Identify which cell holds the provided text, then report its [x, y] central coordinate. 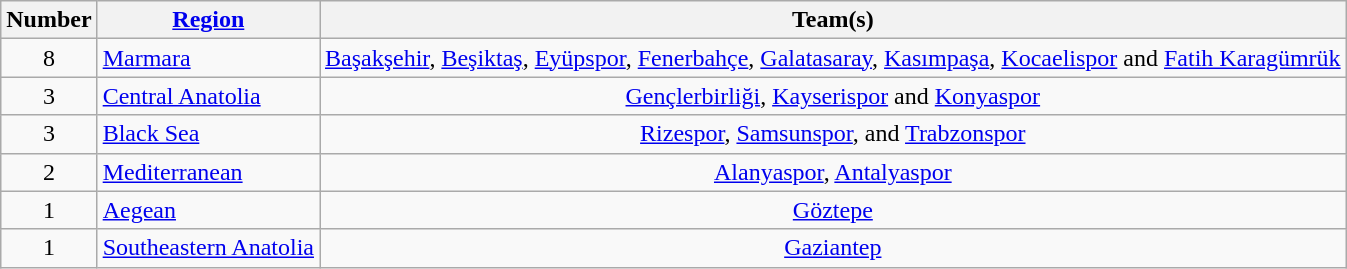
Black Sea [208, 134]
Number [49, 20]
Region [208, 20]
Marmara [208, 58]
8 [49, 58]
Rizespor, Samsunspor, and Trabzonspor [834, 134]
Göztepe [834, 210]
Mediterranean [208, 172]
Central Anatolia [208, 96]
Team(s) [834, 20]
Gençlerbirliği, Kayserispor and Konyaspor [834, 96]
Aegean [208, 210]
2 [49, 172]
Southeastern Anatolia [208, 248]
Alanyaspor, Antalyaspor [834, 172]
Gaziantep [834, 248]
Başakşehir, Beşiktaş, Eyüpspor, Fenerbahçe, Galatasaray, Kasımpaşa, Kocaelispor and Fatih Karagümrük [834, 58]
